Extract the [X, Y] coordinate from the center of the cell holding the provided text.  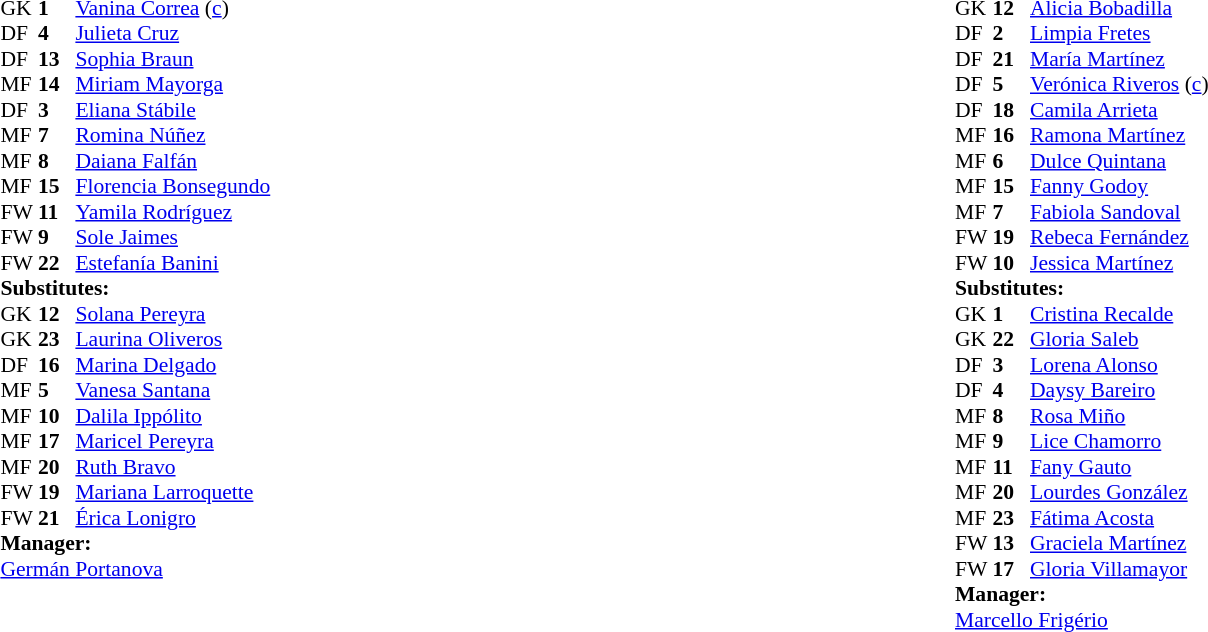
Yamila Rodríguez [172, 212]
Érica Lonigro [172, 518]
6 [1011, 161]
Romina Núñez [172, 135]
12 [57, 314]
Eliana Stábile [172, 110]
2 [1011, 33]
Solana Pereyra [172, 314]
Miriam Mayorga [172, 84]
Laurina Oliveros [172, 339]
Daiana Falfán [172, 161]
Maricel Pereyra [172, 441]
Dalila Ippólito [172, 416]
Substitutes: [135, 288]
Julieta Cruz [172, 33]
Sole Jaimes [172, 237]
Marina Delgado [172, 365]
Florencia Bonsegundo [172, 186]
Mariana Larroquette [172, 492]
Ruth Bravo [172, 467]
Germán Portanova [135, 569]
1 [1011, 314]
Sophia Braun [172, 59]
14 [57, 84]
Manager: [135, 543]
Vanesa Santana [172, 390]
18 [1011, 110]
Estefanía Banini [172, 263]
